Identify which cell holds the provided text, then report its [x, y] central coordinate. 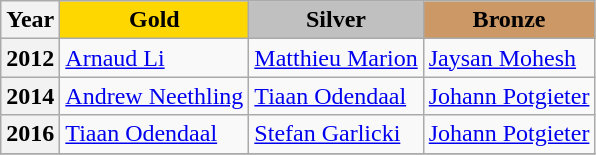
Gold [154, 20]
2014 [30, 96]
Andrew Neethling [154, 96]
2012 [30, 58]
Jaysan Mohesh [509, 58]
Matthieu Marion [336, 58]
Year [30, 20]
Arnaud Li [154, 58]
Stefan Garlicki [336, 134]
2016 [30, 134]
Silver [336, 20]
Bronze [509, 20]
